Locate the cell with the specified text and output its (X, Y) center coordinate. 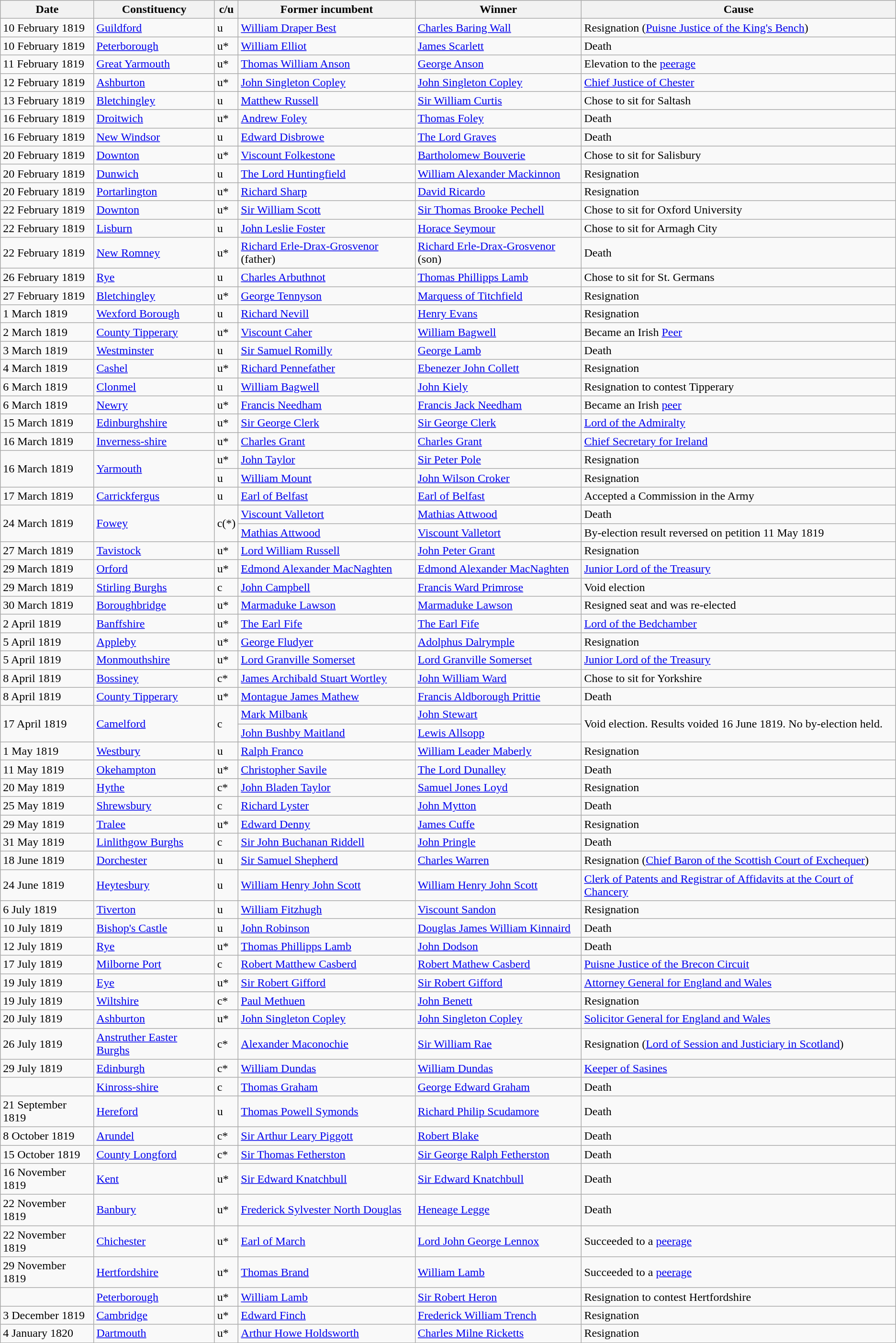
The Lord Graves (498, 137)
Sir William Rae (498, 1043)
17 April 1819 (47, 724)
Banbury (154, 1210)
William Alexander Mackinnon (498, 173)
New Romney (154, 253)
John Robinson (326, 928)
Fowey (154, 523)
John Leslie Foster (326, 228)
Arthur Howe Holdsworth (326, 1333)
Westbury (154, 751)
Richard Sharp (326, 191)
Linlithgow Burghs (154, 842)
26 July 1819 (47, 1043)
Cambridge (154, 1315)
Attorney General for England and Wales (739, 983)
29 May 1819 (47, 824)
Lord of the Bedchamber (739, 624)
Thomas Brand (326, 1272)
Hereford (154, 1111)
William Draper Best (326, 28)
Shrewsbury (154, 806)
John Campbell (326, 587)
Tralee (154, 824)
Wexford Borough (154, 314)
Lewis Allsopp (498, 733)
Resignation (Chief Baron of the Scottish Court of Exchequer) (739, 861)
Chichester (154, 1242)
17 March 1819 (47, 496)
Stirling Burghs (154, 587)
20 July 1819 (47, 1019)
1 March 1819 (47, 314)
Okehampton (154, 769)
Resignation (Puisne Justice of the King's Bench) (739, 28)
Cause (739, 10)
John Stewart (498, 715)
The Lord Huntingfield (326, 173)
21 September 1819 (47, 1111)
15 October 1819 (47, 1154)
Lisburn (154, 228)
Richard Erle-Drax-Grosvenor (father) (326, 253)
8 October 1819 (47, 1136)
Dartmouth (154, 1333)
17 July 1819 (47, 964)
30 March 1819 (47, 605)
Chose to sit for Yorkshire (739, 678)
Dorchester (154, 861)
Charles Baring Wall (498, 28)
John Dodson (498, 946)
Heytesbury (154, 885)
Frederick William Trench (498, 1315)
6 July 1819 (47, 910)
Sir Thomas Brooke Pechell (498, 210)
Chose to sit for Oxford University (739, 210)
Matthew Russell (326, 101)
Westminster (154, 350)
11 May 1819 (47, 769)
12 July 1819 (47, 946)
26 February 1819 (47, 278)
Puisne Justice of the Brecon Circuit (739, 964)
Horace Seymour (498, 228)
Cashel (154, 369)
George Lamb (498, 350)
Carrickfergus (154, 496)
John Benett (498, 1001)
Edinburghshire (154, 423)
Frederick Sylvester North Douglas (326, 1210)
Sir Arthur Leary Piggott (326, 1136)
Date (47, 10)
Banffshire (154, 624)
29 July 1819 (47, 1068)
Viscount Caher (326, 332)
Bossiney (154, 678)
John Taylor (326, 459)
Became an Irish Peer (739, 332)
Anstruther Easter Burghs (154, 1043)
Charles Milne Ricketts (498, 1333)
Arundel (154, 1136)
Sir George Ralph Fetherston (498, 1154)
John Wilson Croker (498, 478)
Chief Justice of Chester (739, 82)
Clonmel (154, 387)
Sir Samuel Romilly (326, 350)
Alexander Maconochie (326, 1043)
Appleby (154, 642)
24 June 1819 (47, 885)
Clerk of Patents and Registrar of Affidavits at the Court of Chancery (739, 885)
Adolphus Dalrymple (498, 642)
Yarmouth (154, 469)
Resignation to contest Tipperary (739, 387)
Monmouthshire (154, 660)
Edward Finch (326, 1315)
25 May 1819 (47, 806)
Paul Methuen (326, 1001)
Charles Warren (498, 861)
Sir William Curtis (498, 101)
John Pringle (498, 842)
Thomas Powell Symonds (326, 1111)
20 May 1819 (47, 787)
2 April 1819 (47, 624)
Edward Denny (326, 824)
Douglas James William Kinnaird (498, 928)
29 November 1819 (47, 1272)
County Longford (154, 1154)
18 June 1819 (47, 861)
Lord of the Admiralty (739, 423)
Viscount Folkestone (326, 155)
31 May 1819 (47, 842)
Richard Lyster (326, 806)
Elevation to the peerage (739, 64)
Sir Peter Pole (498, 459)
Dunwich (154, 173)
Kent (154, 1179)
Francis Jack Needham (498, 405)
Milborne Port (154, 964)
Richard Erle-Drax-Grosvenor (son) (498, 253)
Inverness-shire (154, 441)
Void election (739, 587)
Solicitor General for England and Wales (739, 1019)
10 July 1819 (47, 928)
Francis Aldborough Prittie (498, 696)
15 March 1819 (47, 423)
Bartholomew Bouverie (498, 155)
William Mount (326, 478)
William Fitzhugh (326, 910)
Marquess of Titchfield (498, 296)
By-election result reversed on petition 11 May 1819 (739, 533)
Resigned seat and was re-elected (739, 605)
13 February 1819 (47, 101)
Constituency (154, 10)
Resignation to contest Hertfordshire (739, 1297)
George Tennyson (326, 296)
4 January 1820 (47, 1333)
Sir John Buchanan Riddell (326, 842)
Hythe (154, 787)
Resignation (Lord of Session and Justiciary in Scotland) (739, 1043)
Viscount Sandon (498, 910)
Richard Pennefather (326, 369)
Samuel Jones Loyd (498, 787)
16 November 1819 (47, 1179)
Charles Arbuthnot (326, 278)
Sir William Scott (326, 210)
Francis Ward Primrose (498, 587)
Void election. Results voided 16 June 1819. No by-election held. (739, 724)
Became an Irish peer (739, 405)
Thomas William Anson (326, 64)
Richard Philip Scudamore (498, 1111)
Lord William Russell (326, 551)
Mark Milbank (326, 715)
Guildford (154, 28)
Boroughbridge (154, 605)
Keeper of Sasines (739, 1068)
James Cuffe (498, 824)
John Kiely (498, 387)
James Archibald Stuart Wortley (326, 678)
Andrew Foley (326, 119)
Francis Needham (326, 405)
Thomas Graham (326, 1086)
3 March 1819 (47, 350)
Thomas Foley (498, 119)
Chose to sit for Salisbury (739, 155)
Portarlington (154, 191)
Sir Samuel Shepherd (326, 861)
Eye (154, 983)
John Bushby Maitland (326, 733)
Winner (498, 10)
24 March 1819 (47, 523)
Chose to sit for Saltash (739, 101)
Sir Robert Heron (498, 1297)
William Leader Maberly (498, 751)
3 December 1819 (47, 1315)
Ralph Franco (326, 751)
Ebenezer John Collett (498, 369)
William Elliot (326, 46)
John William Ward (498, 678)
Kinross-shire (154, 1086)
Lord John George Lennox (498, 1242)
Chief Secretary for Ireland (739, 441)
Edward Disbrowe (326, 137)
Montague James Mathew (326, 696)
Chose to sit for Armagh City (739, 228)
27 March 1819 (47, 551)
Tavistock (154, 551)
George Anson (498, 64)
Edinburgh (154, 1068)
Bishop's Castle (154, 928)
Richard Nevill (326, 314)
Wiltshire (154, 1001)
Chose to sit for St. Germans (739, 278)
David Ricardo (498, 191)
4 March 1819 (47, 369)
1 May 1819 (47, 751)
Droitwich (154, 119)
Robert Mathew Casberd (498, 964)
Henry Evans (498, 314)
c/u (226, 10)
The Lord Dunalley (498, 769)
Newry (154, 405)
John Peter Grant (498, 551)
John Mytton (498, 806)
Hertfordshire (154, 1272)
Christopher Savile (326, 769)
George Fludyer (326, 642)
John Bladen Taylor (326, 787)
Robert Blake (498, 1136)
Earl of March (326, 1242)
c(*) (226, 523)
Camelford (154, 724)
Sir Thomas Fetherston (326, 1154)
12 February 1819 (47, 82)
Accepted a Commission in the Army (739, 496)
Heneage Legge (498, 1210)
2 March 1819 (47, 332)
11 February 1819 (47, 64)
Robert Matthew Casberd (326, 964)
Former incumbent (326, 10)
George Edward Graham (498, 1086)
James Scarlett (498, 46)
Tiverton (154, 910)
27 February 1819 (47, 296)
Great Yarmouth (154, 64)
Orford (154, 569)
New Windsor (154, 137)
